Pinpoint the cell where the given text exists, returning its [X, Y] midpoint coordinate. 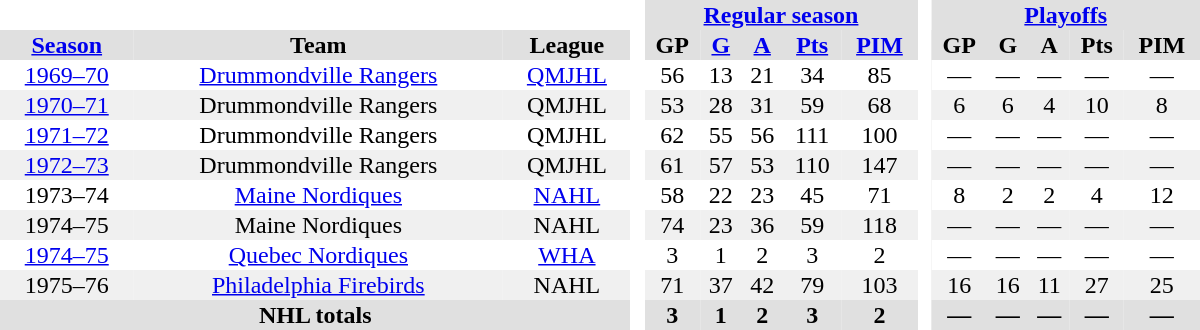
28 [720, 105]
68 [879, 105]
34 [812, 75]
Season [66, 45]
55 [720, 135]
21 [762, 75]
League [566, 45]
111 [812, 135]
27 [1097, 285]
12 [1162, 195]
11 [1050, 285]
42 [762, 285]
118 [879, 225]
110 [812, 165]
62 [672, 135]
10 [1097, 105]
1969–70 [66, 75]
Quebec Nordiques [318, 255]
1973–74 [66, 195]
1970–71 [66, 105]
Regular season [780, 15]
45 [812, 195]
22 [720, 195]
1972–73 [66, 165]
NHL totals [316, 315]
Team [318, 45]
74 [672, 225]
147 [879, 165]
25 [1162, 285]
1971–72 [66, 135]
1975–76 [66, 285]
WHA [566, 255]
Playoffs [1066, 15]
57 [720, 165]
79 [812, 285]
100 [879, 135]
58 [672, 195]
37 [720, 285]
36 [762, 225]
Philadelphia Firebirds [318, 285]
61 [672, 165]
31 [762, 105]
85 [879, 75]
13 [720, 75]
103 [879, 285]
